Capture the cell that displays the provided text and extract its [x, y] central coordinate. 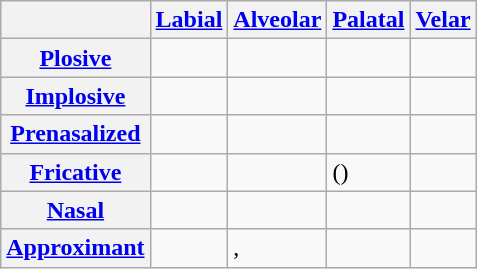
Implosive [76, 96]
Fricative [76, 172]
Nasal [76, 210]
Prenasalized [76, 134]
Plosive [76, 58]
Labial [189, 20]
() [368, 172]
Alveolar [278, 20]
Palatal [368, 20]
Velar [443, 20]
Approximant [76, 248]
, [278, 248]
